Detect which cell encompasses the target text, then output its (x, y) center coordinate. 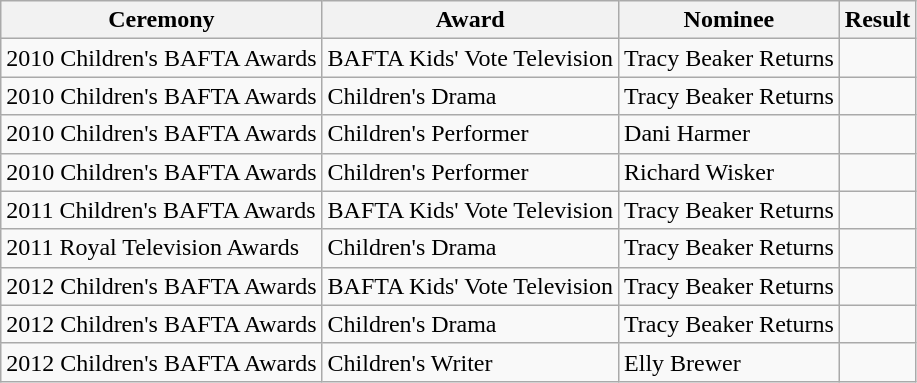
2011 Royal Television Awards (162, 248)
Award (470, 20)
Result (877, 20)
Elly Brewer (730, 362)
2011 Children's BAFTA Awards (162, 210)
Dani Harmer (730, 134)
Ceremony (162, 20)
Children's Writer (470, 362)
Nominee (730, 20)
Richard Wisker (730, 172)
